Locate the cell with the specified text and output its (X, Y) center coordinate. 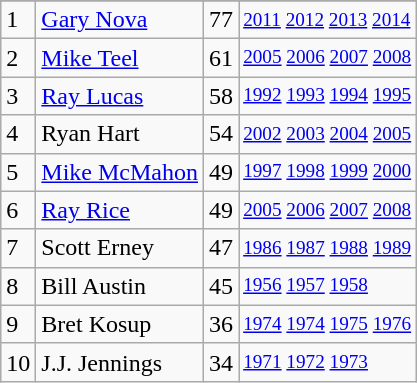
Ray Rice (120, 210)
1992 1993 1994 1995 (328, 96)
45 (222, 286)
58 (222, 96)
Ray Lucas (120, 96)
J.J. Jennings (120, 362)
10 (18, 362)
Gary Nova (120, 20)
9 (18, 324)
34 (222, 362)
4 (18, 134)
36 (222, 324)
1974 1974 1975 1976 (328, 324)
47 (222, 248)
1956 1957 1958 (328, 286)
Mike Teel (120, 58)
1997 1998 1999 2000 (328, 172)
3 (18, 96)
2002 2003 2004 2005 (328, 134)
8 (18, 286)
6 (18, 210)
Scott Erney (120, 248)
54 (222, 134)
2011 2012 2013 2014 (328, 20)
Ryan Hart (120, 134)
Mike McMahon (120, 172)
Bret Kosup (120, 324)
1 (18, 20)
7 (18, 248)
5 (18, 172)
1986 1987 1988 1989 (328, 248)
77 (222, 20)
61 (222, 58)
Bill Austin (120, 286)
1971 1972 1973 (328, 362)
2 (18, 58)
